Locate the cell with the specified text and output its (X, Y) center coordinate. 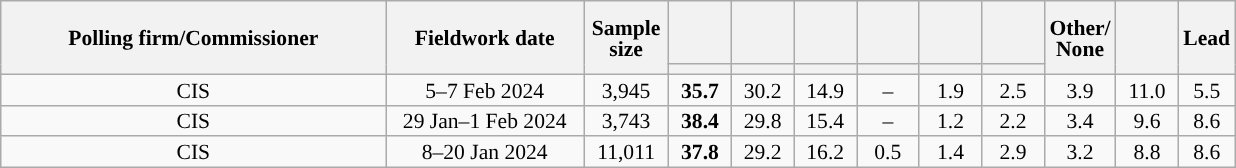
3,743 (626, 120)
0.5 (888, 152)
5.5 (1206, 90)
37.8 (700, 152)
1.4 (950, 152)
29.8 (762, 120)
Lead (1206, 38)
8–20 Jan 2024 (485, 152)
1.9 (950, 90)
8.8 (1148, 152)
5–7 Feb 2024 (485, 90)
3.4 (1080, 120)
9.6 (1148, 120)
3,945 (626, 90)
29.2 (762, 152)
29 Jan–1 Feb 2024 (485, 120)
2.9 (1014, 152)
Polling firm/Commissioner (194, 38)
11.0 (1148, 90)
2.2 (1014, 120)
11,011 (626, 152)
Fieldwork date (485, 38)
16.2 (826, 152)
1.2 (950, 120)
Other/None (1080, 38)
14.9 (826, 90)
15.4 (826, 120)
3.2 (1080, 152)
35.7 (700, 90)
2.5 (1014, 90)
30.2 (762, 90)
38.4 (700, 120)
Sample size (626, 38)
3.9 (1080, 90)
